Locate the cell with the specified text and output its [x, y] center coordinate. 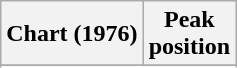
Chart (1976) [72, 34]
Peakposition [189, 34]
